Output the (X, Y) coordinate of the center of the cell containing the given text.  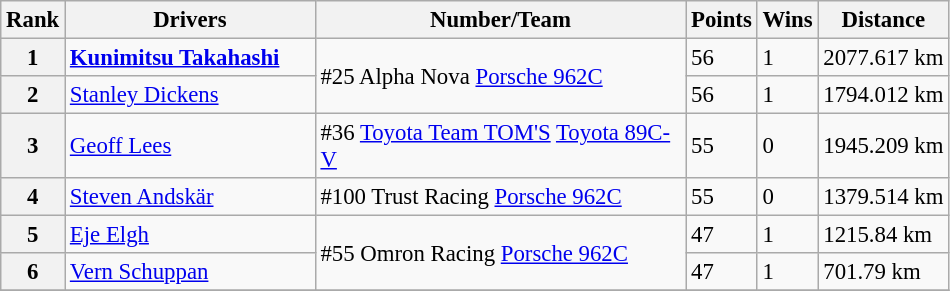
#25 Alpha Nova Porsche 962C (500, 76)
#100 Trust Racing Porsche 962C (500, 197)
Eje Elgh (190, 235)
Distance (884, 20)
1215.84 km (884, 235)
1794.012 km (884, 95)
3 (33, 146)
Wins (788, 20)
5 (33, 235)
47 (722, 235)
Geoff Lees (190, 146)
Points (722, 20)
Steven Andskär (190, 197)
Drivers (190, 20)
Rank (33, 20)
#55 Omron Racing Porsche 962C (500, 254)
1379.514 km (884, 197)
1945.209 km (884, 146)
Kunimitsu Takahashi (190, 58)
Number/Team (500, 20)
4 (33, 197)
2 (33, 95)
2077.617 km (884, 58)
#36 Toyota Team TOM'S Toyota 89C-V (500, 146)
Stanley Dickens (190, 95)
